Return the [x, y] coordinate for the center point of the cell that contains the specified text.  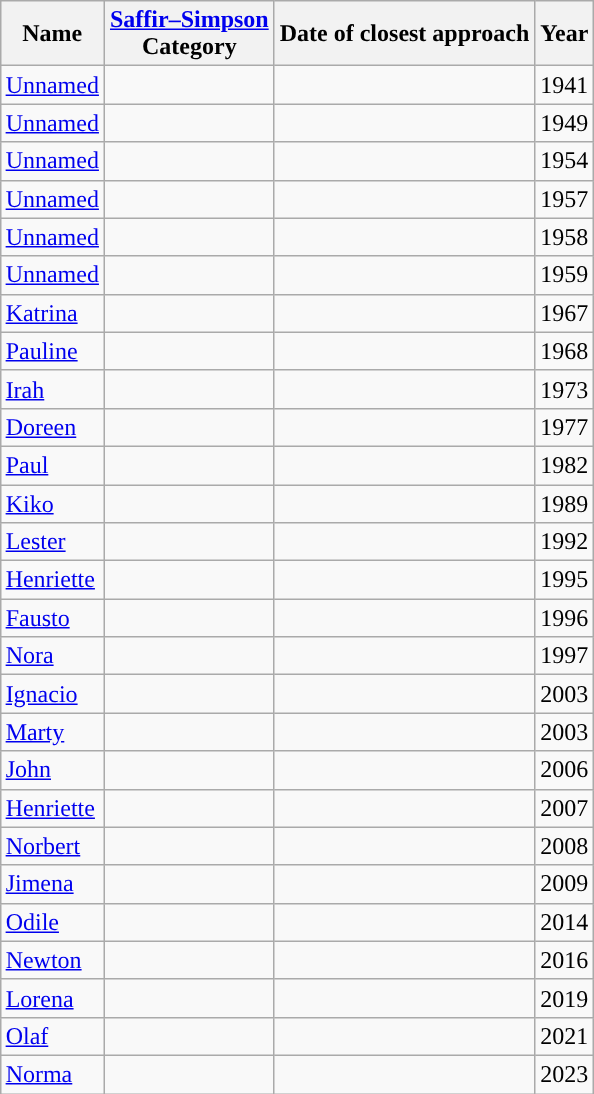
1996 [564, 618]
1957 [564, 199]
Lester [52, 542]
2009 [564, 884]
1973 [564, 389]
1977 [564, 427]
Paul [52, 465]
2023 [564, 1074]
1949 [564, 123]
1995 [564, 580]
Newton [52, 960]
Ignacio [52, 694]
Marty [52, 732]
2021 [564, 1036]
1968 [564, 351]
2014 [564, 922]
2019 [564, 998]
1989 [564, 503]
1941 [564, 85]
Date of closest approach [404, 34]
Kiko [52, 503]
1958 [564, 237]
Doreen [52, 427]
1954 [564, 161]
John [52, 770]
2006 [564, 770]
Year [564, 34]
Name [52, 34]
Pauline [52, 351]
Norbert [52, 846]
Jimena [52, 884]
Olaf [52, 1036]
1967 [564, 313]
Lorena [52, 998]
Odile [52, 922]
Irah [52, 389]
1992 [564, 542]
1959 [564, 275]
2007 [564, 808]
Fausto [52, 618]
Katrina [52, 313]
2016 [564, 960]
Saffir–SimpsonCategory [189, 34]
2008 [564, 846]
Nora [52, 656]
Norma [52, 1074]
1997 [564, 656]
1982 [564, 465]
